Find where the given text appears and provide that cell's center as [x, y] coordinate. 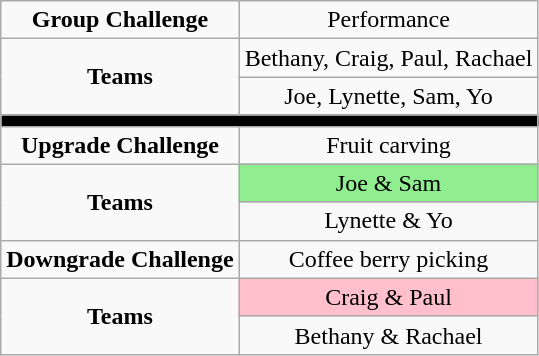
Lynette & Yo [388, 221]
Coffee berry picking [388, 259]
Performance [388, 20]
Group Challenge [120, 20]
Craig & Paul [388, 297]
Joe & Sam [388, 183]
Upgrade Challenge [120, 145]
Downgrade Challenge [120, 259]
Bethany, Craig, Paul, Rachael [388, 58]
Bethany & Rachael [388, 335]
Joe, Lynette, Sam, Yo [388, 96]
Fruit carving [388, 145]
